Scan for the cell matching the given text and deliver its [X, Y] coordinate at center. 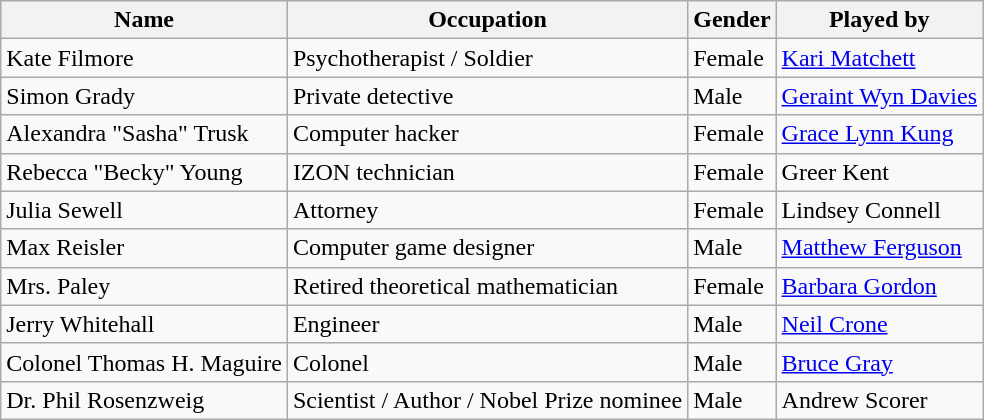
Lindsey Connell [879, 210]
Max Reisler [144, 248]
Colonel [487, 362]
Grace Lynn Kung [879, 134]
Geraint Wyn Davies [879, 96]
Mrs. Paley [144, 286]
Computer hacker [487, 134]
Andrew Scorer [879, 400]
Engineer [487, 324]
Occupation [487, 20]
Julia Sewell [144, 210]
Colonel Thomas H. Maguire [144, 362]
Retired theoretical mathematician [487, 286]
Alexandra "Sasha" Trusk [144, 134]
Barbara Gordon [879, 286]
Private detective [487, 96]
Attorney [487, 210]
Neil Crone [879, 324]
Simon Grady [144, 96]
Rebecca "Becky" Young [144, 172]
Gender [732, 20]
Played by [879, 20]
Greer Kent [879, 172]
Kari Matchett [879, 58]
Computer game designer [487, 248]
Kate Filmore [144, 58]
Dr. Phil Rosenzweig [144, 400]
Bruce Gray [879, 362]
Jerry Whitehall [144, 324]
Psychotherapist / Soldier [487, 58]
Scientist / Author / Nobel Prize nominee [487, 400]
IZON technician [487, 172]
Name [144, 20]
Matthew Ferguson [879, 248]
